Scan for the cell matching the given text and deliver its [X, Y] coordinate at center. 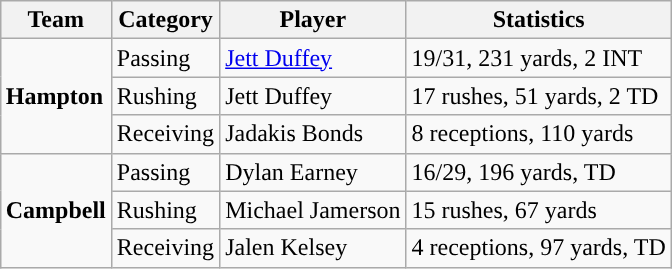
Michael Jamerson [313, 210]
Team [56, 20]
Jalen Kelsey [313, 248]
17 rushes, 51 yards, 2 TD [538, 96]
Jadakis Bonds [313, 134]
15 rushes, 67 yards [538, 210]
Player [313, 20]
8 receptions, 110 yards [538, 134]
Category [165, 20]
4 receptions, 97 yards, TD [538, 248]
19/31, 231 yards, 2 INT [538, 58]
Campbell [56, 210]
Dylan Earney [313, 172]
Hampton [56, 96]
16/29, 196 yards, TD [538, 172]
Statistics [538, 20]
